Locate the cell with the specified text and output its [x, y] center coordinate. 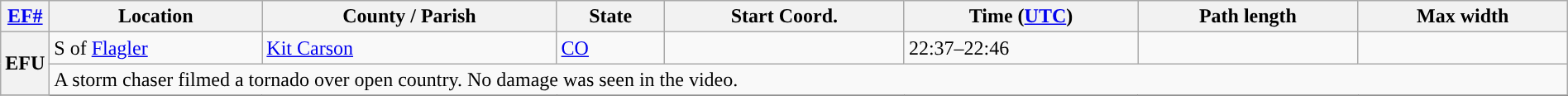
A storm chaser filmed a tornado over open country. No damage was seen in the video. [809, 79]
Max width [1462, 17]
EFU [25, 64]
22:37–22:46 [1021, 48]
Path length [1249, 17]
Location [155, 17]
Kit Carson [409, 48]
S of Flagler [155, 48]
EF# [25, 17]
County / Parish [409, 17]
Start Coord. [784, 17]
State [610, 17]
Time (UTC) [1021, 17]
CO [610, 48]
